Scan for the cell matching the given text and deliver its (x, y) coordinate at center. 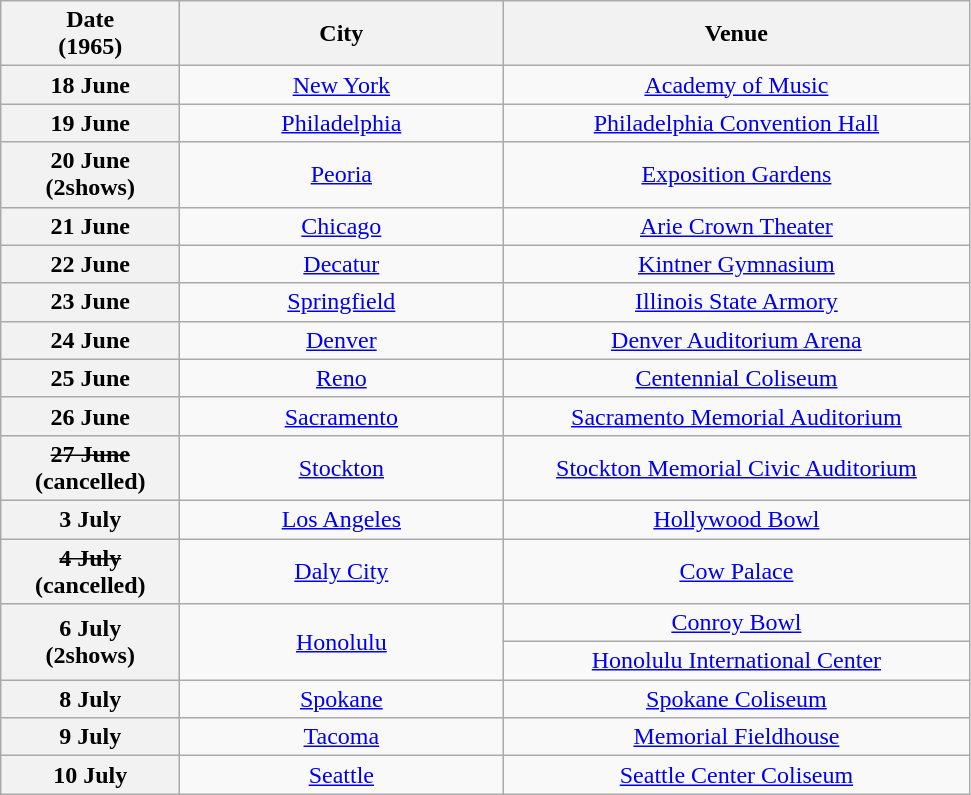
Date(1965) (90, 34)
23 June (90, 302)
9 July (90, 737)
22 June (90, 264)
Memorial Fieldhouse (736, 737)
Illinois State Armory (736, 302)
Stockton (342, 468)
Academy of Music (736, 85)
21 June (90, 226)
Conroy Bowl (736, 623)
Stockton Memorial Civic Auditorium (736, 468)
Reno (342, 378)
Chicago (342, 226)
Cow Palace (736, 570)
New York (342, 85)
Denver (342, 340)
Arie Crown Theater (736, 226)
10 July (90, 775)
Sacramento (342, 416)
27 June(cancelled) (90, 468)
Philadelphia (342, 123)
18 June (90, 85)
Hollywood Bowl (736, 519)
Kintner Gymnasium (736, 264)
Tacoma (342, 737)
24 June (90, 340)
Peoria (342, 174)
Honolulu International Center (736, 661)
26 June (90, 416)
Los Angeles (342, 519)
Philadelphia Convention Hall (736, 123)
Honolulu (342, 642)
Decatur (342, 264)
Denver Auditorium Arena (736, 340)
City (342, 34)
Springfield (342, 302)
Daly City (342, 570)
6 July(2shows) (90, 642)
Sacramento Memorial Auditorium (736, 416)
Centennial Coliseum (736, 378)
Seattle Center Coliseum (736, 775)
Seattle (342, 775)
3 July (90, 519)
Spokane Coliseum (736, 699)
Exposition Gardens (736, 174)
20 June(2shows) (90, 174)
8 July (90, 699)
Venue (736, 34)
25 June (90, 378)
4 July(cancelled) (90, 570)
Spokane (342, 699)
19 June (90, 123)
